Determine the (x, y) coordinate at the center of the cell enclosing the given text.  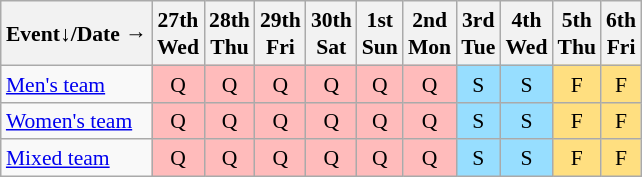
2ndMon (430, 33)
1stSun (380, 33)
29thFri (280, 33)
30thSat (332, 33)
6thFri (621, 33)
4thWed (526, 33)
5thThu (576, 33)
Mixed team (76, 158)
27thWed (178, 33)
3rdTue (478, 33)
Event↓/Date → (76, 33)
Men's team (76, 84)
28thThu (230, 33)
Women's team (76, 120)
